Detect which cell encompasses the target text, then output its (x, y) center coordinate. 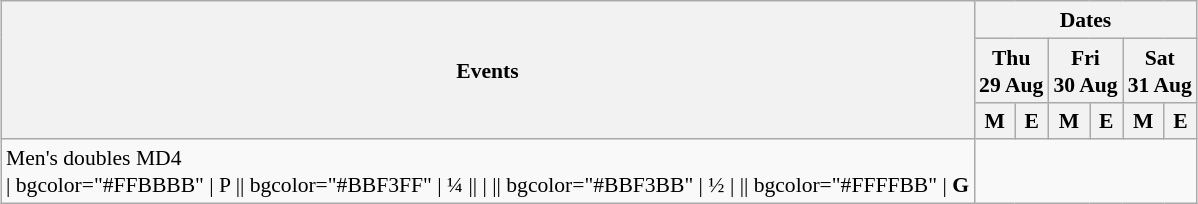
Thu29 Aug (1011, 70)
Events (488, 70)
Men's doubles MD4| bgcolor="#FFBBBB" | P || bgcolor="#BBF3FF" | ¼ || | || bgcolor="#BBF3BB" | ½ | || bgcolor="#FFFFBB" | G (488, 171)
Fri30 Aug (1085, 70)
Sat31 Aug (1160, 70)
Dates (1086, 20)
